Determine the [x, y] coordinate at the center of the cell enclosing the given text.  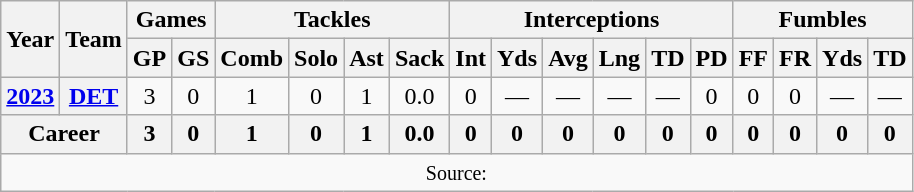
DET [94, 96]
PD [712, 58]
Year [30, 39]
Interceptions [592, 20]
Games [170, 20]
Avg [568, 58]
GP [149, 58]
FF [753, 58]
Sack [419, 58]
Fumbles [822, 20]
Int [471, 58]
Tackles [332, 20]
Source: [456, 172]
Team [94, 39]
2023 [30, 96]
Lng [619, 58]
Career [64, 134]
Comb [252, 58]
Ast [367, 58]
Solo [316, 58]
FR [796, 58]
GS [194, 58]
